Identify which cell holds the provided text, then report its (x, y) central coordinate. 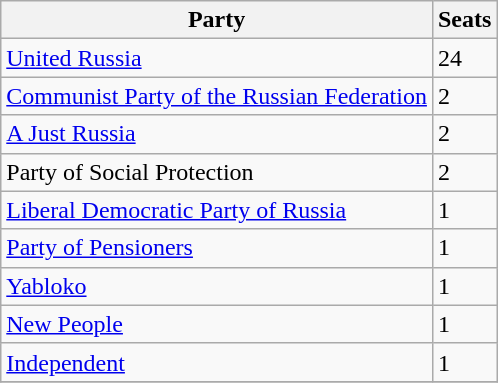
New People (217, 324)
Yabloko (217, 286)
A Just Russia (217, 134)
Communist Party of the Russian Federation (217, 96)
Party of Pensioners (217, 248)
Independent (217, 362)
24 (464, 58)
Seats (464, 20)
Party (217, 20)
United Russia (217, 58)
Party of Social Protection (217, 172)
Liberal Democratic Party of Russia (217, 210)
